Scan for the cell matching the given text and deliver its [X, Y] coordinate at center. 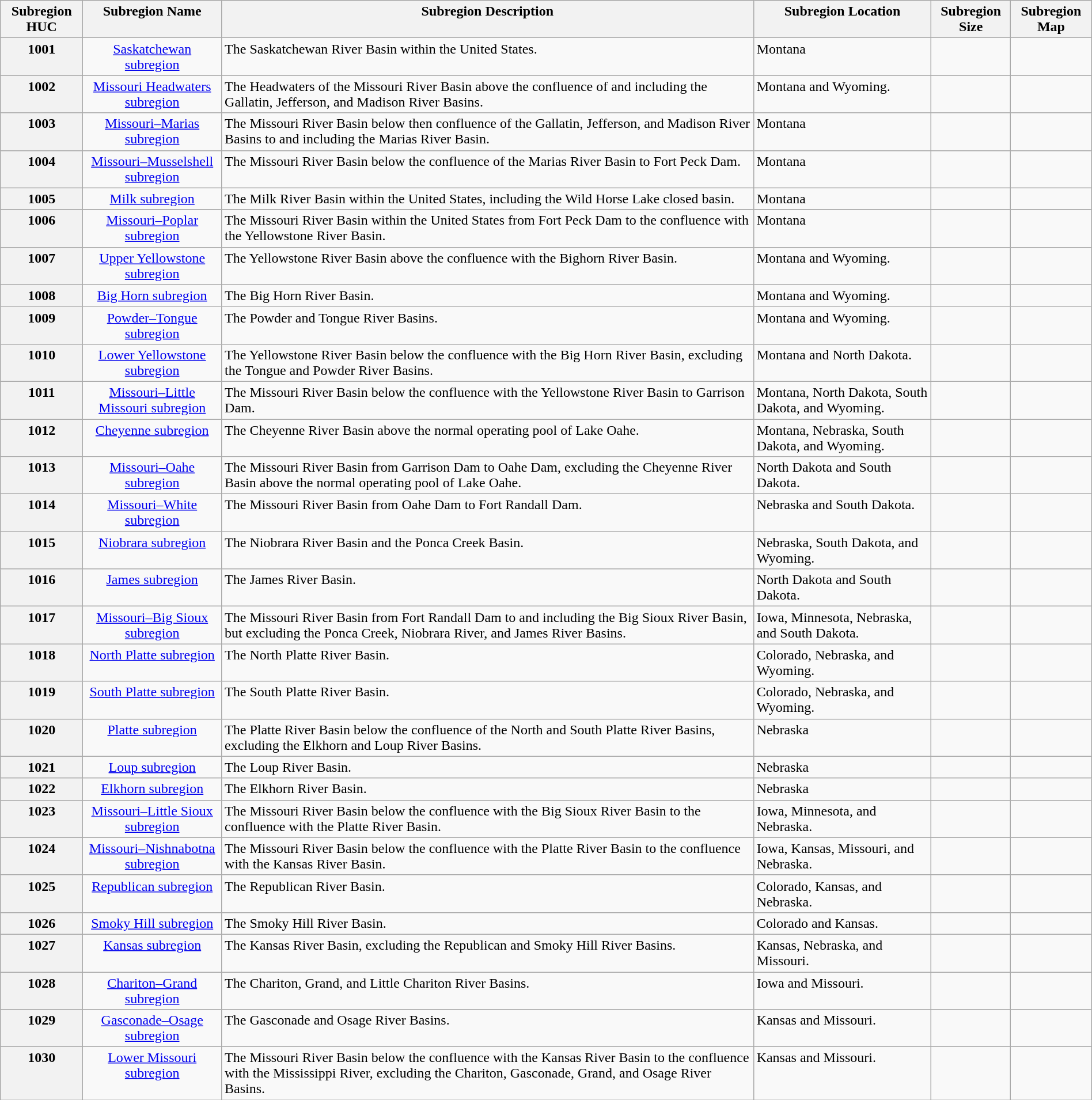
Elkhorn subregion [152, 789]
Gasconade–Osage subregion [152, 1029]
Subregion Map [1052, 20]
1029 [41, 1029]
Missouri–Marias subregion [152, 131]
The Missouri River Basin within the United States from Fort Peck Dam to the confluence with the Yellowstone River Basin. [488, 228]
The Platte River Basin below the confluence of the North and South Platte River Basins, excluding the Elkhorn and Loup River Basins. [488, 737]
The Missouri River Basin below then confluence of the Gallatin, Jefferson, and Madison River Basins to and including the Marias River Basin. [488, 131]
1030 [41, 1074]
Nebraska and South Dakota. [842, 513]
Missouri–Nishnabotna subregion [152, 856]
Subregion Name [152, 20]
The Missouri River Basin below the confluence with the Yellowstone River Basin to Garrison Dam. [488, 400]
The Headwaters of the Missouri River Basin above the confluence of and including the Gallatin, Jefferson, and Madison River Basins. [488, 94]
The Missouri River Basin from Garrison Dam to Oahe Dam, excluding the Cheyenne River Basin above the normal operating pool of Lake Oahe. [488, 476]
1006 [41, 228]
1011 [41, 400]
Iowa, Minnesota, Nebraska, and South Dakota. [842, 625]
The Milk River Basin within the United States, including the Wild Horse Lake closed basin. [488, 199]
Niobrara subregion [152, 551]
Milk subregion [152, 199]
Chariton–Grand subregion [152, 991]
The Smoky Hill River Basin. [488, 923]
Missouri–White subregion [152, 513]
Smoky Hill subregion [152, 923]
Powder–Tongue subregion [152, 325]
1024 [41, 856]
Upper Yellowstone subregion [152, 266]
1027 [41, 953]
Missouri Headwaters subregion [152, 94]
Big Horn subregion [152, 295]
Nebraska, South Dakota, and Wyoming. [842, 551]
Republican subregion [152, 894]
The Chariton, Grand, and Little Chariton River Basins. [488, 991]
The South Platte River Basin. [488, 700]
Platte subregion [152, 737]
1017 [41, 625]
1015 [41, 551]
Iowa and Missouri. [842, 991]
Subregion Description [488, 20]
Missouri–Big Sioux subregion [152, 625]
The North Platte River Basin. [488, 662]
1004 [41, 169]
Iowa, Kansas, Missouri, and Nebraska. [842, 856]
Missouri–Little Sioux subregion [152, 819]
Loup subregion [152, 767]
The Republican River Basin. [488, 894]
Saskatchewan subregion [152, 56]
The Elkhorn River Basin. [488, 789]
North Platte subregion [152, 662]
1009 [41, 325]
1028 [41, 991]
1021 [41, 767]
1001 [41, 56]
Missouri–Poplar subregion [152, 228]
The Missouri River Basin below the confluence of the Marias River Basin to Fort Peck Dam. [488, 169]
Montana, Nebraska, South Dakota, and Wyoming. [842, 438]
South Platte subregion [152, 700]
The Missouri River Basin below the confluence with the Big Sioux River Basin to the confluence with the Platte River Basin. [488, 819]
The James River Basin. [488, 587]
Lower Missouri subregion [152, 1074]
1014 [41, 513]
1020 [41, 737]
The Niobrara River Basin and the Ponca Creek Basin. [488, 551]
The Yellowstone River Basin above the confluence with the Bighorn River Basin. [488, 266]
1007 [41, 266]
Subregion Location [842, 20]
The Kansas River Basin, excluding the Republican and Smoky Hill River Basins. [488, 953]
1005 [41, 199]
Subregion Size [971, 20]
1008 [41, 295]
Lower Yellowstone subregion [152, 363]
The Big Horn River Basin. [488, 295]
Missouri–Little Missouri subregion [152, 400]
1003 [41, 131]
The Missouri River Basin from Oahe Dam to Fort Randall Dam. [488, 513]
The Missouri River Basin below the confluence with the Platte River Basin to the confluence with the Kansas River Basin. [488, 856]
The Gasconade and Osage River Basins. [488, 1029]
1023 [41, 819]
Kansas subregion [152, 953]
Montana and North Dakota. [842, 363]
Colorado and Kansas. [842, 923]
The Yellowstone River Basin below the confluence with the Big Horn River Basin, excluding the Tongue and Powder River Basins. [488, 363]
The Cheyenne River Basin above the normal operating pool of Lake Oahe. [488, 438]
Colorado, Kansas, and Nebraska. [842, 894]
Montana, North Dakota, South Dakota, and Wyoming. [842, 400]
1019 [41, 700]
Missouri–Oahe subregion [152, 476]
1016 [41, 587]
1018 [41, 662]
1002 [41, 94]
The Powder and Tongue River Basins. [488, 325]
Kansas, Nebraska, and Missouri. [842, 953]
Subregion HUC [41, 20]
1010 [41, 363]
1013 [41, 476]
Cheyenne subregion [152, 438]
The Saskatchewan River Basin within the United States. [488, 56]
Missouri–Musselshell subregion [152, 169]
Iowa, Minnesota, and Nebraska. [842, 819]
1026 [41, 923]
The Loup River Basin. [488, 767]
1025 [41, 894]
1022 [41, 789]
1012 [41, 438]
James subregion [152, 587]
